Provide the (x, y) coordinate of the cell's center where the given text is located.  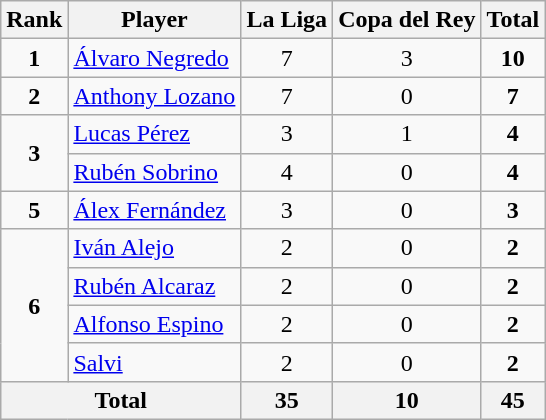
35 (287, 400)
Álex Fernández (154, 210)
Rubén Sobrino (154, 172)
Anthony Lozano (154, 96)
Lucas Pérez (154, 134)
45 (513, 400)
Iván Alejo (154, 248)
Copa del Rey (407, 20)
Player (154, 20)
6 (34, 305)
Salvi (154, 362)
La Liga (287, 20)
Rank (34, 20)
Rubén Alcaraz (154, 286)
Álvaro Negredo (154, 58)
Alfonso Espino (154, 324)
5 (34, 210)
